Pinpoint the cell where the given text exists, returning its (X, Y) midpoint coordinate. 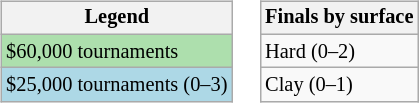
Finals by surface (339, 18)
Clay (0–1) (339, 85)
Legend (116, 18)
$25,000 tournaments (0–3) (116, 85)
Hard (0–2) (339, 51)
$60,000 tournaments (116, 51)
